Pinpoint the cell where the given text exists, returning its (x, y) midpoint coordinate. 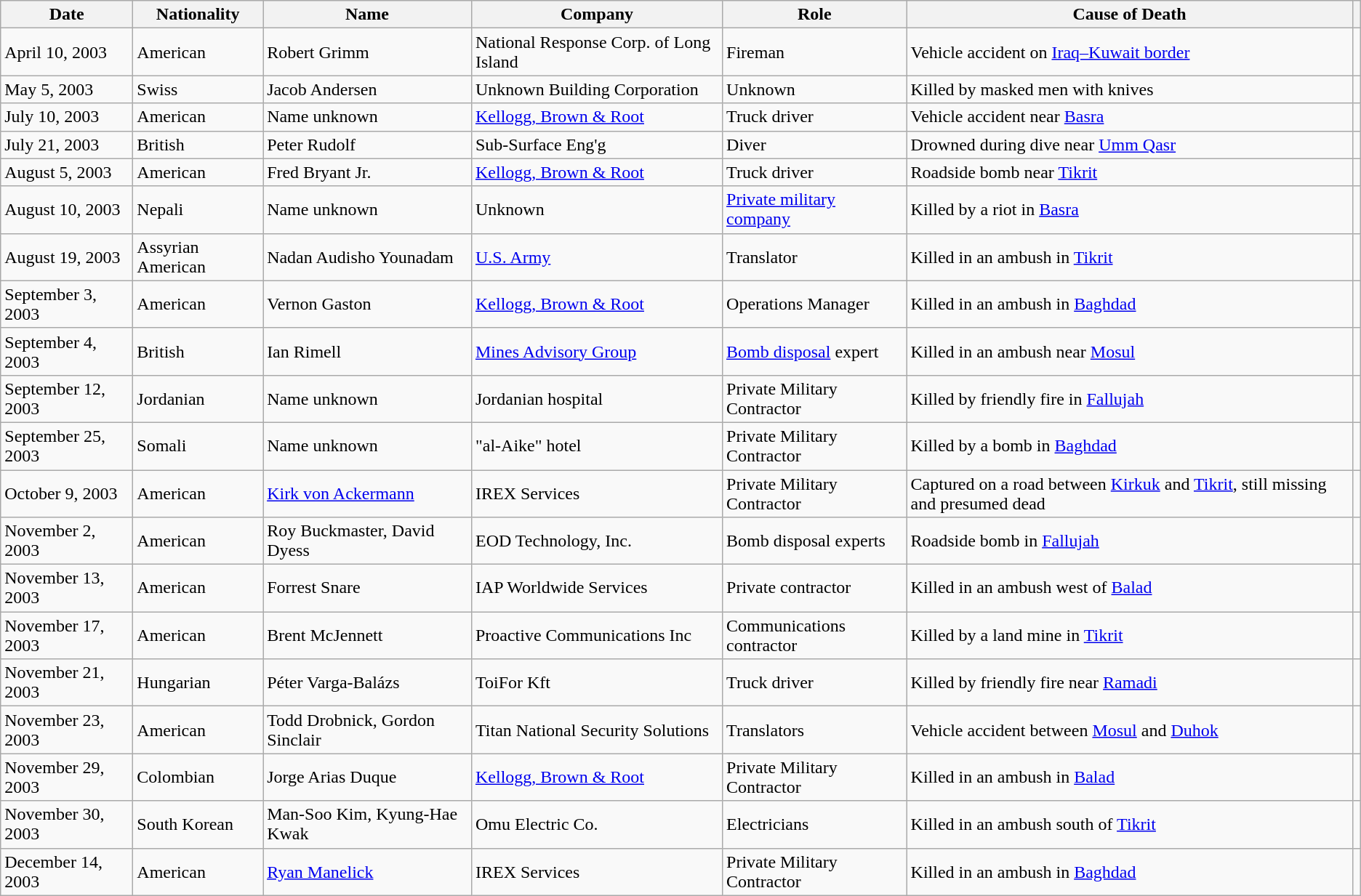
Killed by a land mine in Tikrit (1130, 635)
Unknown Building Corporation (596, 89)
National Response Corp. of Long Island (596, 52)
Killed by masked men with knives (1130, 89)
Vehicle accident on Iraq–Kuwait border (1130, 52)
Colombian (198, 778)
Role (814, 15)
Todd Drobnick, Gordon Sinclair (368, 730)
Roy Buckmaster, David Dyess (368, 541)
Jordanian hospital (596, 398)
Cause of Death (1130, 15)
Titan National Security Solutions (596, 730)
September 3, 2003 (67, 304)
October 9, 2003 (67, 493)
Captured on a road between Kirkuk and Tikrit, still missing and presumed dead (1130, 493)
November 29, 2003 (67, 778)
Swiss (198, 89)
Robert Grimm (368, 52)
Nationality (198, 15)
Diver (814, 145)
ToiFor Kft (596, 683)
South Korean (198, 824)
Somali (198, 446)
Omu Electric Co. (596, 824)
Date (67, 15)
Fred Bryant Jr. (368, 172)
July 10, 2003 (67, 117)
September 12, 2003 (67, 398)
August 5, 2003 (67, 172)
Roadside bomb in Fallujah (1130, 541)
Nadan Audisho Younadam (368, 257)
Mines Advisory Group (596, 352)
Operations Manager (814, 304)
Forrest Snare (368, 589)
April 10, 2003 (67, 52)
Killed by a riot in Basra (1130, 209)
Electricians (814, 824)
Killed in an ambush west of Balad (1130, 589)
Vehicle accident near Basra (1130, 117)
August 10, 2003 (67, 209)
Killed in an ambush in Tikrit (1130, 257)
Kirk von Ackermann (368, 493)
Private military company (814, 209)
Company (596, 15)
Jacob Andersen (368, 89)
Vehicle accident between Mosul and Duhok (1130, 730)
November 21, 2003 (67, 683)
Fireman (814, 52)
Killed in an ambush near Mosul (1130, 352)
November 13, 2003 (67, 589)
Killed by friendly fire near Ramadi (1130, 683)
December 14, 2003 (67, 872)
Killed in an ambush south of Tikrit (1130, 824)
Man-Soo Kim, Kyung-Hae Kwak (368, 824)
Translators (814, 730)
Sub-Surface Eng'g (596, 145)
November 2, 2003 (67, 541)
November 17, 2003 (67, 635)
U.S. Army (596, 257)
Private contractor (814, 589)
Nepali (198, 209)
Proactive Communications Inc (596, 635)
Vernon Gaston (368, 304)
EOD Technology, Inc. (596, 541)
Assyrian American (198, 257)
Killed in an ambush in Balad (1130, 778)
Roadside bomb near Tikrit (1130, 172)
Drowned during dive near Umm Qasr (1130, 145)
Bomb disposal experts (814, 541)
July 21, 2003 (67, 145)
Jordanian (198, 398)
Ryan Manelick (368, 872)
Name (368, 15)
Brent McJennett (368, 635)
Péter Varga-Balázs (368, 683)
Hungarian (198, 683)
Peter Rudolf (368, 145)
Killed by friendly fire in Fallujah (1130, 398)
Communications contractor (814, 635)
Killed by a bomb in Baghdad (1130, 446)
November 30, 2003 (67, 824)
August 19, 2003 (67, 257)
Ian Rimell (368, 352)
Bomb disposal expert (814, 352)
Jorge Arias Duque (368, 778)
IAP Worldwide Services (596, 589)
September 4, 2003 (67, 352)
November 23, 2003 (67, 730)
May 5, 2003 (67, 89)
September 25, 2003 (67, 446)
"al-Aike" hotel (596, 446)
Translator (814, 257)
